Capture the cell that displays the provided text and extract its (x, y) central coordinate. 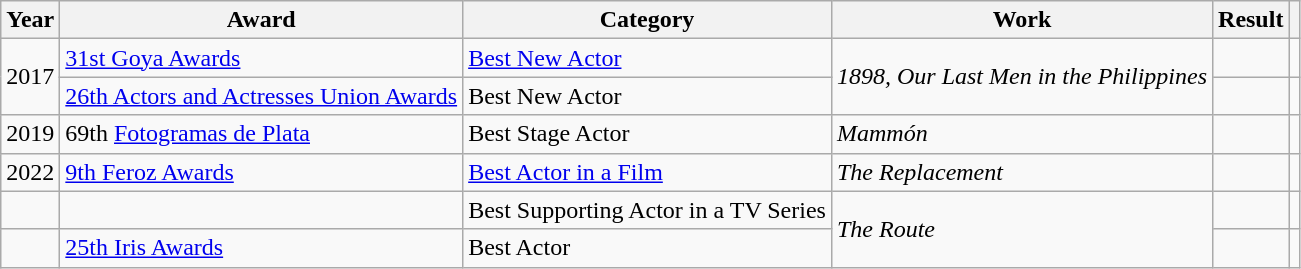
Best Actor (648, 248)
Best Stage Actor (648, 134)
26th Actors and Actresses Union Awards (262, 96)
31st Goya Awards (262, 58)
Category (648, 20)
9th Feroz Awards (262, 172)
69th Fotogramas de Plata (262, 134)
The Replacement (1022, 172)
2022 (30, 172)
Award (262, 20)
Best Supporting Actor in a TV Series (648, 210)
Best Actor in a Film (648, 172)
2017 (30, 77)
Result (1251, 20)
Mammón (1022, 134)
25th Iris Awards (262, 248)
The Route (1022, 229)
Year (30, 20)
1898, Our Last Men in the Philippines (1022, 77)
Work (1022, 20)
2019 (30, 134)
